Determine the (x, y) coordinate at the center of the cell enclosing the given text.  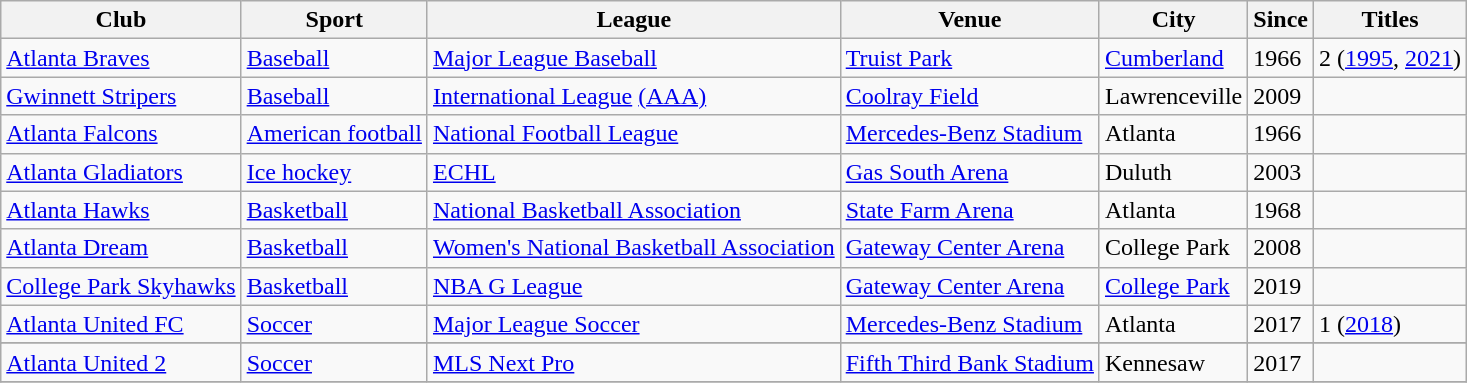
Truist Park (970, 58)
College Park Skyhawks (121, 286)
2 (1995, 2021) (1390, 58)
American football (334, 134)
Gwinnett Stripers (121, 96)
Atlanta United 2 (121, 362)
Since (1281, 20)
Sport (334, 20)
Venue (970, 20)
Cumberland (1173, 58)
2009 (1281, 96)
Atlanta Hawks (121, 210)
Kennesaw (1173, 362)
2003 (1281, 172)
League (634, 20)
2019 (1281, 286)
ECHL (634, 172)
Gas South Arena (970, 172)
National Basketball Association (634, 210)
Atlanta United FC (121, 324)
Coolray Field (970, 96)
International League (AAA) (634, 96)
Major League Baseball (634, 58)
Ice hockey (334, 172)
NBA G League (634, 286)
State Farm Arena (970, 210)
1968 (1281, 210)
Atlanta Falcons (121, 134)
1 (2018) (1390, 324)
Titles (1390, 20)
Atlanta Braves (121, 58)
Women's National Basketball Association (634, 248)
Major League Soccer (634, 324)
Fifth Third Bank Stadium (970, 362)
Atlanta Gladiators (121, 172)
City (1173, 20)
National Football League (634, 134)
Club (121, 20)
Atlanta Dream (121, 248)
Lawrenceville (1173, 96)
MLS Next Pro (634, 362)
Duluth (1173, 172)
2008 (1281, 248)
